Output the (X, Y) coordinate of the center of the cell containing the given text.  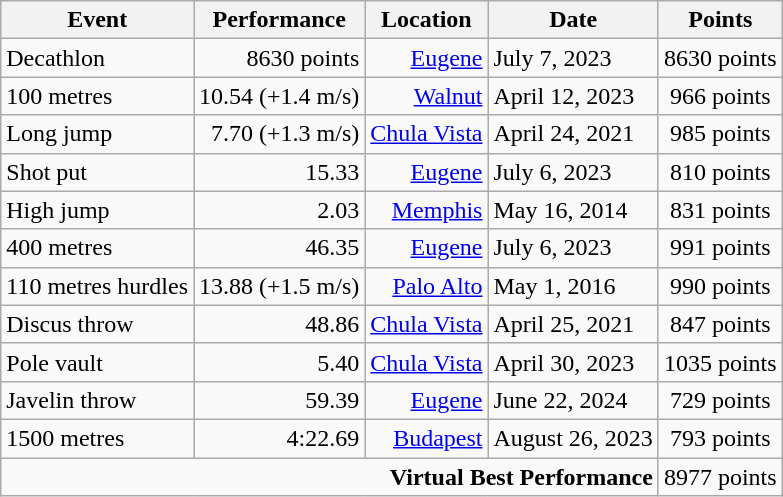
Performance (280, 20)
810 points (720, 172)
15.33 (280, 172)
729 points (720, 400)
April 24, 2021 (573, 134)
Points (720, 20)
Discus throw (98, 324)
May 1, 2016 (573, 286)
991 points (720, 248)
June 22, 2024 (573, 400)
Virtual Best Performance (330, 477)
April 25, 2021 (573, 324)
46.35 (280, 248)
5.40 (280, 362)
831 points (720, 210)
48.86 (280, 324)
2.03 (280, 210)
Shot put (98, 172)
May 16, 2014 (573, 210)
1500 metres (98, 438)
793 points (720, 438)
59.39 (280, 400)
Walnut (426, 96)
Long jump (98, 134)
10.54 (+1.4 m/s) (280, 96)
Decathlon (98, 58)
Pole vault (98, 362)
8977 points (720, 477)
847 points (720, 324)
400 metres (98, 248)
13.88 (+1.5 m/s) (280, 286)
990 points (720, 286)
100 metres (98, 96)
1035 points (720, 362)
Location (426, 20)
April 30, 2023 (573, 362)
April 12, 2023 (573, 96)
Date (573, 20)
Palo Alto (426, 286)
Budapest (426, 438)
Memphis (426, 210)
966 points (720, 96)
7.70 (+1.3 m/s) (280, 134)
4:22.69 (280, 438)
High jump (98, 210)
110 metres hurdles (98, 286)
July 7, 2023 (573, 58)
985 points (720, 134)
Javelin throw (98, 400)
August 26, 2023 (573, 438)
Event (98, 20)
